Provide the (X, Y) coordinate of the cell's center where the given text is located.  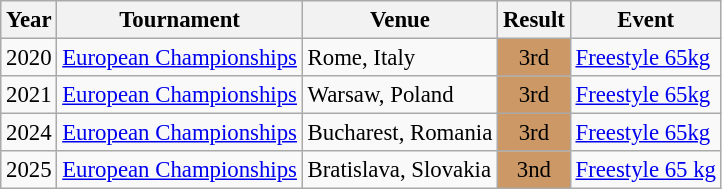
2025 (29, 170)
2021 (29, 95)
2024 (29, 133)
3nd (534, 170)
Event (646, 20)
Venue (400, 20)
Warsaw, Poland (400, 95)
Bucharest, Romania (400, 133)
Year (29, 20)
2020 (29, 58)
Freestyle 65 kg (646, 170)
Rome, Italy (400, 58)
Tournament (180, 20)
Result (534, 20)
Bratislava, Slovakia (400, 170)
